For the text-containing cell, return its midpoint in (X, Y) coordinate format. 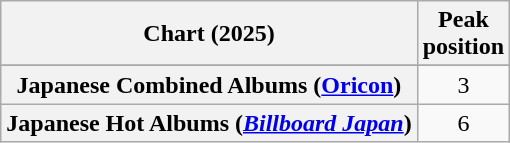
3 (463, 85)
Japanese Hot Albums (Billboard Japan) (209, 123)
6 (463, 123)
Japanese Combined Albums (Oricon) (209, 85)
Chart (2025) (209, 34)
Peakposition (463, 34)
